Extract the [x, y] coordinate from the center of the cell holding the provided text.  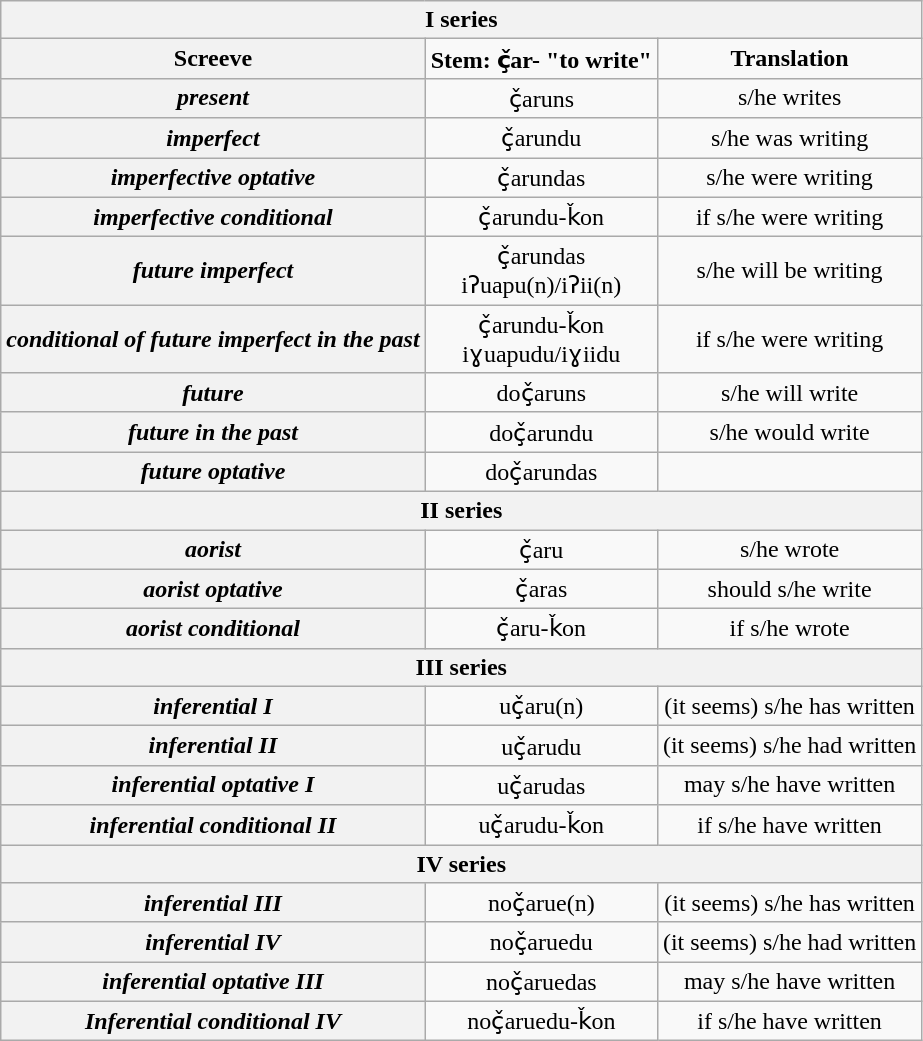
future imperfect [213, 271]
s/he will be writing [789, 271]
IV series [462, 863]
imperfective conditional [213, 217]
should s/he write [789, 589]
future optative [213, 472]
s/he wrote [789, 550]
noç̌arue(n) [541, 903]
doç̌aruns [541, 393]
aorist [213, 550]
inferential optative III [213, 982]
ç̌arundu-ǩon [541, 217]
s/he was writing [789, 138]
Translation [789, 59]
aorist conditional [213, 629]
noç̌aruedu-ǩon [541, 1021]
inferential conditional II [213, 825]
uç̌aru(n) [541, 706]
II series [462, 510]
Stem: ç̌ar- "to write" [541, 59]
ç̌arundas [541, 178]
if s/he wrote [789, 629]
inferential IV [213, 942]
s/he would write [789, 432]
Screeve [213, 59]
inferential II [213, 746]
s/he writes [789, 98]
noç̌aruedu [541, 942]
inferential I [213, 706]
ç̌aruns [541, 98]
ç̌arundasiʔuapu(n)/iʔii(n) [541, 271]
ç̌aras [541, 589]
Inferential conditional IV [213, 1021]
s/he will write [789, 393]
doç̌arundas [541, 472]
future [213, 393]
aorist optative [213, 589]
imperfective optative [213, 178]
ç̌arundu [541, 138]
I series [462, 20]
ç̌aru-ǩon [541, 629]
s/he were writing [789, 178]
ç̌aru [541, 550]
noç̌aruedas [541, 982]
imperfect [213, 138]
future in the past [213, 432]
uç̌arudu-ǩon [541, 825]
inferential III [213, 903]
present [213, 98]
ç̌arundu-ǩoniɣuapudu/iɣiidu [541, 339]
III series [462, 667]
uç̌arudas [541, 785]
conditional of future imperfect in the past [213, 339]
doç̌arundu [541, 432]
inferential optative I [213, 785]
uç̌arudu [541, 746]
